For the text-containing cell, return its midpoint in (X, Y) coordinate format. 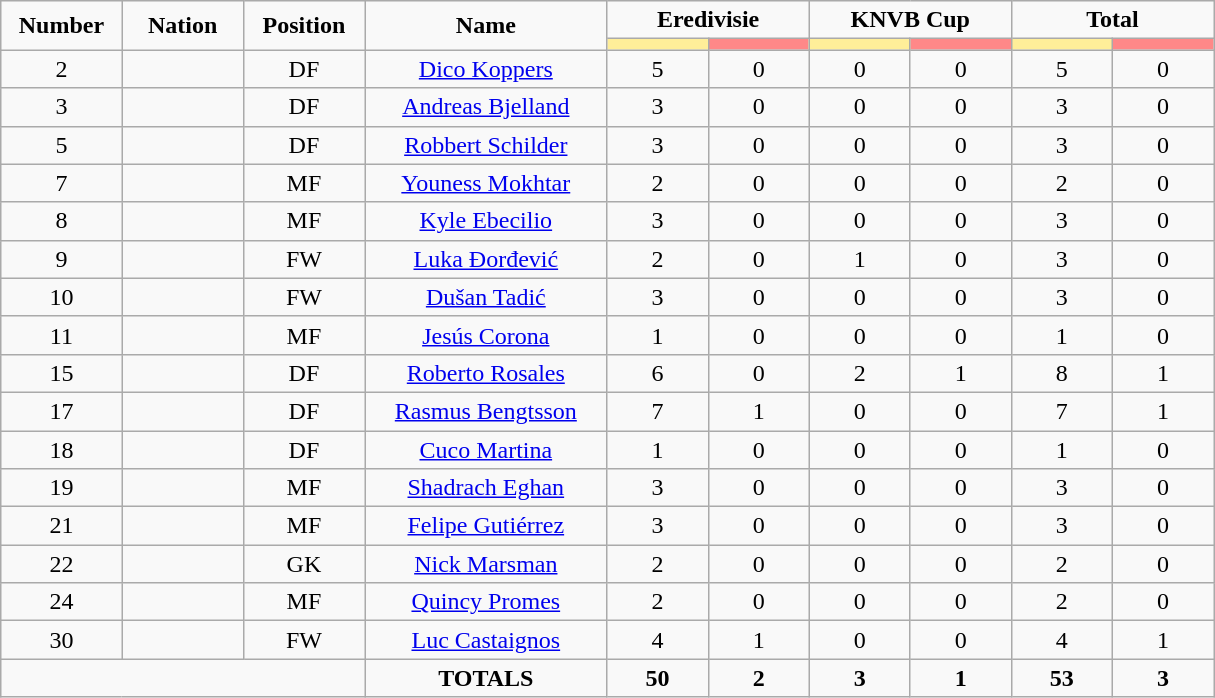
Total (1112, 20)
6 (658, 373)
17 (62, 411)
KNVB Cup (910, 20)
21 (62, 526)
Dico Koppers (486, 69)
22 (62, 564)
Andreas Bjelland (486, 107)
Jesús Corona (486, 335)
11 (62, 335)
Robbert Schilder (486, 145)
19 (62, 488)
Eredivisie (708, 20)
Nation (182, 26)
Nick Marsman (486, 564)
Position (304, 26)
Youness Mokhtar (486, 183)
Cuco Martina (486, 449)
Luka Đorđević (486, 259)
53 (1062, 678)
TOTALS (486, 678)
Rasmus Bengtsson (486, 411)
Felipe Gutiérrez (486, 526)
Luc Castaignos (486, 640)
18 (62, 449)
Name (486, 26)
Roberto Rosales (486, 373)
Dušan Tadić (486, 297)
Quincy Promes (486, 602)
Shadrach Eghan (486, 488)
15 (62, 373)
GK (304, 564)
Number (62, 26)
Kyle Ebecilio (486, 221)
30 (62, 640)
50 (658, 678)
10 (62, 297)
24 (62, 602)
9 (62, 259)
